Extract the (X, Y) coordinate from the center of the cell holding the provided text.  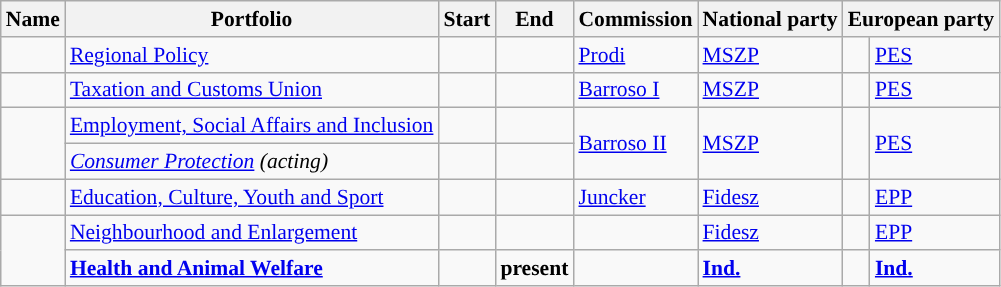
Juncker (635, 197)
Barroso II (635, 144)
Health and Animal Welfare (252, 269)
Regional Policy (252, 55)
Neighbourhood and Enlargement (252, 233)
Commission (635, 19)
present (534, 269)
European party (922, 19)
Prodi (635, 55)
Name (33, 19)
Taxation and Customs Union (252, 90)
Education, Culture, Youth and Sport (252, 197)
Portfolio (252, 19)
Employment, Social Affairs and Inclusion (252, 126)
National party (770, 19)
End (534, 19)
Start (466, 19)
Barroso I (635, 90)
Consumer Protection (acting) (252, 162)
